Find where the given text appears and provide that cell's center as (X, Y) coordinate. 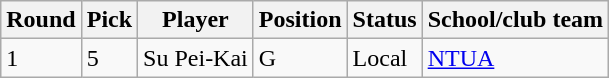
Round (41, 20)
Status (384, 20)
Su Pei-Kai (196, 58)
Player (196, 20)
1 (41, 58)
5 (109, 58)
NTUA (515, 58)
Position (300, 20)
Pick (109, 20)
Local (384, 58)
G (300, 58)
School/club team (515, 20)
